Scan for the cell matching the given text and deliver its [x, y] coordinate at center. 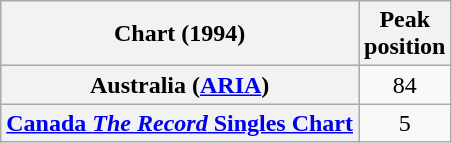
Australia (ARIA) [180, 85]
Canada The Record Singles Chart [180, 123]
84 [405, 85]
Peakposition [405, 34]
Chart (1994) [180, 34]
5 [405, 123]
